Provide the [X, Y] coordinate of the cell's center where the given text is located.  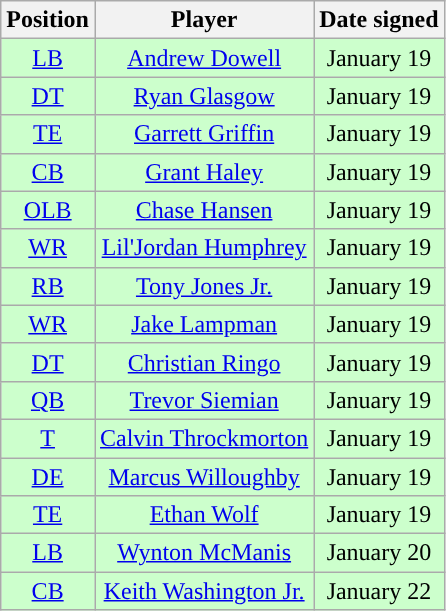
January 22 [379, 591]
Date signed [379, 20]
Jake Lampman [204, 324]
RB [48, 286]
QB [48, 400]
DE [48, 477]
January 20 [379, 553]
Trevor Siemian [204, 400]
Tony Jones Jr. [204, 286]
Ryan Glasgow [204, 96]
Grant Haley [204, 172]
Keith Washington Jr. [204, 591]
Wynton McManis [204, 553]
Chase Hansen [204, 210]
Player [204, 20]
Position [48, 20]
Marcus Willoughby [204, 477]
Garrett Griffin [204, 134]
OLB [48, 210]
Christian Ringo [204, 362]
Calvin Throckmorton [204, 438]
Andrew Dowell [204, 58]
Lil'Jordan Humphrey [204, 248]
Ethan Wolf [204, 515]
T [48, 438]
